Output the [X, Y] coordinate of the center of the cell containing the given text.  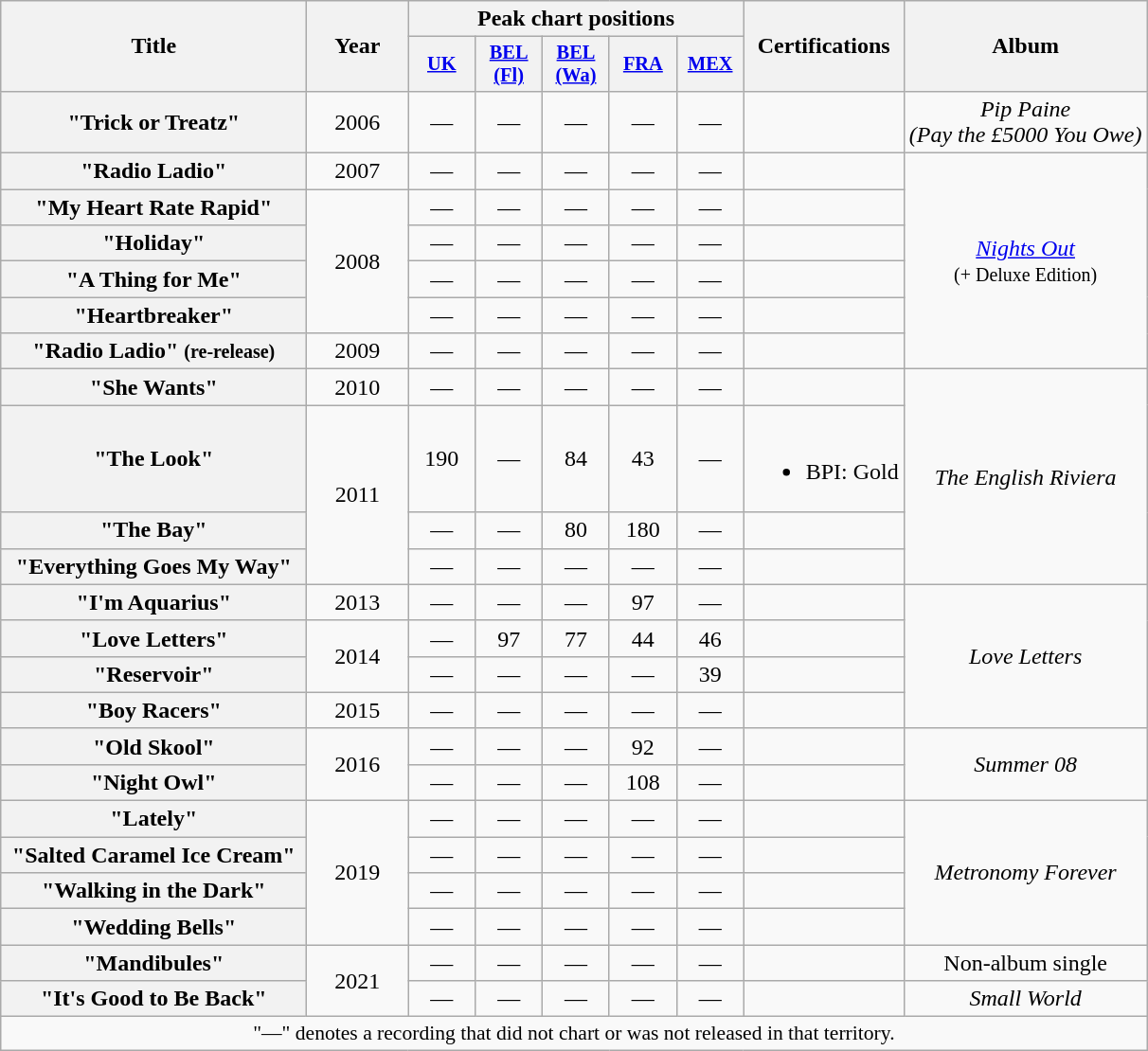
Non-album single [1025, 963]
2016 [358, 764]
2008 [358, 261]
2014 [358, 656]
"Salted Caramel Ice Cream" [153, 855]
"My Heart Rate Rapid" [153, 207]
"Old Skool" [153, 746]
2013 [358, 602]
"Trick or Treatz" [153, 121]
Nights Out(+ Deluxe Edition) [1025, 261]
"The Bay" [153, 530]
Love Letters [1025, 656]
Pip Paine(Pay the £5000 You Owe) [1025, 121]
44 [642, 638]
The English Riviera [1025, 477]
2021 [358, 981]
Peak chart positions [576, 19]
"Lately" [153, 819]
Album [1025, 46]
"Everything Goes My Way" [153, 566]
UK [441, 64]
Year [358, 46]
Title [153, 46]
80 [576, 530]
"A Thing for Me" [153, 279]
"Radio Ladio" (re-release) [153, 351]
"It's Good to Be Back" [153, 999]
BEL (Wa) [576, 64]
108 [642, 782]
BEL (Fl) [510, 64]
"Radio Ladio" [153, 171]
84 [576, 458]
"Love Letters" [153, 638]
2007 [358, 171]
"The Look" [153, 458]
BPI: Gold [824, 458]
43 [642, 458]
"Walking in the Dark" [153, 891]
2015 [358, 710]
46 [710, 638]
2019 [358, 873]
"—" denotes a recording that did not chart or was not released in that territory. [574, 1034]
"Reservoir" [153, 674]
2011 [358, 494]
"I'm Aquarius" [153, 602]
"Night Owl" [153, 782]
Summer 08 [1025, 764]
"Mandibules" [153, 963]
"She Wants" [153, 387]
2009 [358, 351]
"Boy Racers" [153, 710]
"Heartbreaker" [153, 315]
Small World [1025, 999]
Metronomy Forever [1025, 873]
FRA [642, 64]
MEX [710, 64]
180 [642, 530]
190 [441, 458]
92 [642, 746]
39 [710, 674]
2006 [358, 121]
Certifications [824, 46]
77 [576, 638]
"Wedding Bells" [153, 927]
"Holiday" [153, 243]
2010 [358, 387]
